For the text-containing cell, return its midpoint in [x, y] coordinate format. 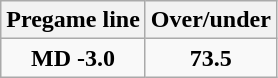
Pregame line [74, 20]
73.5 [210, 58]
MD -3.0 [74, 58]
Over/under [210, 20]
